From the cell containing the given text, extract its center point as (x, y) coordinate. 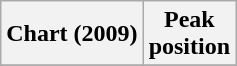
Peak position (189, 34)
Chart (2009) (72, 34)
